Find where the given text appears and provide that cell's center as (x, y) coordinate. 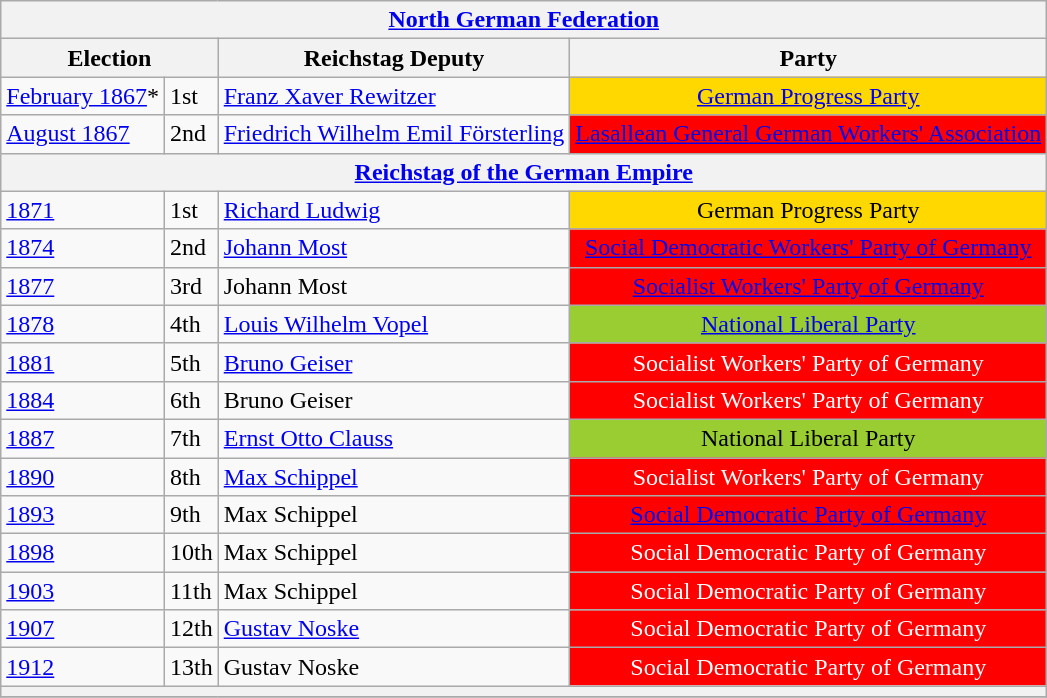
12th (191, 629)
6th (191, 400)
4th (191, 324)
1898 (83, 553)
Party (808, 58)
5th (191, 362)
August 1867 (83, 134)
Ernst Otto Clauss (394, 438)
Social Democratic Workers' Party of Germany (808, 248)
1881 (83, 362)
9th (191, 515)
1890 (83, 477)
3rd (191, 286)
10th (191, 553)
Election (110, 58)
1878 (83, 324)
North German Federation (524, 20)
1884 (83, 400)
13th (191, 667)
1887 (83, 438)
February 1867* (83, 96)
1912 (83, 667)
Reichstag of the German Empire (524, 172)
Reichstag Deputy (394, 58)
1907 (83, 629)
1871 (83, 210)
Franz Xaver Rewitzer (394, 96)
8th (191, 477)
Friedrich Wilhelm Emil Försterling (394, 134)
11th (191, 591)
7th (191, 438)
Richard Ludwig (394, 210)
1877 (83, 286)
1903 (83, 591)
Louis Wilhelm Vopel (394, 324)
Lasallean General German Workers' Association (808, 134)
1893 (83, 515)
1874 (83, 248)
